Search for the cell housing the specified text and yield its [x, y] center coordinate. 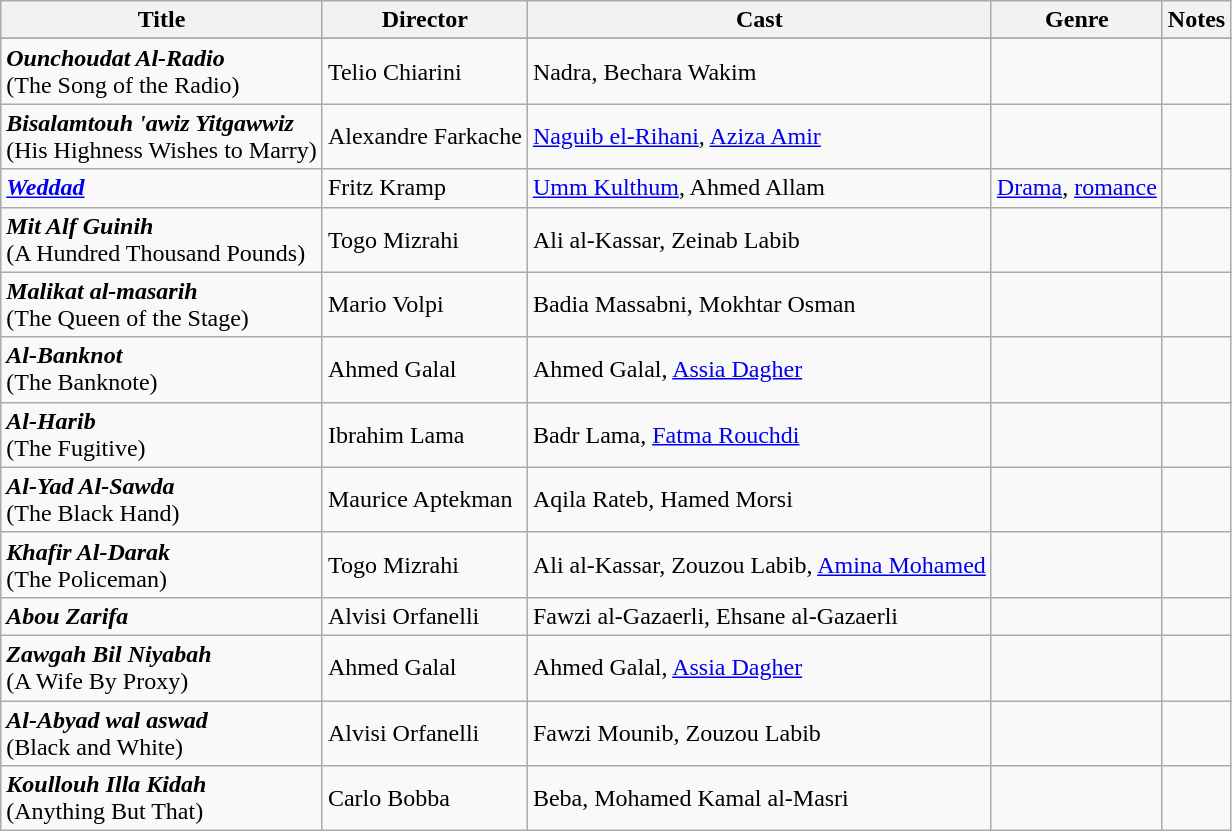
Beba, Mohamed Kamal al-Masri [759, 798]
Carlo Bobba [424, 798]
Title [162, 20]
Ounchoudat Al-Radio (The Song of the Radio) [162, 72]
Fawzi al-Gazaerli, Ehsane al-Gazaerli [759, 616]
Koullouh Illa Kidah (Anything But That) [162, 798]
Nadra, Bechara Wakim [759, 72]
Al-Yad Al-Sawda (The Black Hand) [162, 500]
Ali al-Kassar, Zouzou Labib, Amina Mohamed [759, 564]
Bisalamtouh 'awiz Yitgawwiz (His Highness Wishes to Marry) [162, 136]
Fawzi Mounib, Zouzou Labib [759, 732]
Naguib el-Rihani, Aziza Amir [759, 136]
Director [424, 20]
Umm Kulthum, Ahmed Allam [759, 188]
Al-Abyad wal aswad (Black and White) [162, 732]
Badia Massabni, Mokhtar Osman [759, 304]
Fritz Kramp [424, 188]
Notes [1196, 20]
Mit Alf Guinih (A Hundred Thousand Pounds) [162, 240]
Alexandre Farkache [424, 136]
Badr Lama, Fatma Rouchdi [759, 434]
Ali al-Kassar, Zeinab Labib [759, 240]
Zawgah Bil Niyabah (A Wife By Proxy) [162, 668]
Telio Chiarini [424, 72]
Weddad [162, 188]
Abou Zarifa [162, 616]
Aqila Rateb, Hamed Morsi [759, 500]
Al-Banknot (The Banknote) [162, 370]
Malikat al-masarih (The Queen of the Stage) [162, 304]
Cast [759, 20]
Drama, romance [1076, 188]
Ibrahim Lama [424, 434]
Maurice Aptekman [424, 500]
Genre [1076, 20]
Khafir Al-Darak (The Policeman) [162, 564]
Al-Harib (The Fugitive) [162, 434]
Mario Volpi [424, 304]
